Determine the (X, Y) coordinate at the center of the cell enclosing the given text.  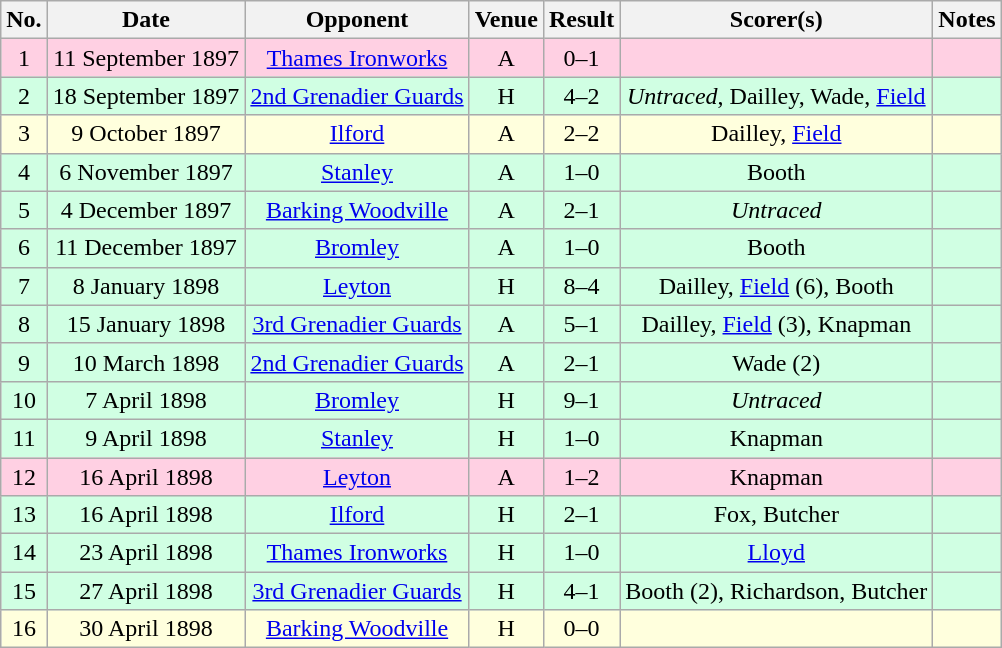
18 September 1897 (146, 96)
Lloyd (776, 553)
13 (24, 515)
4–1 (581, 591)
1–2 (581, 477)
4 December 1897 (146, 210)
Wade (2) (776, 362)
2–2 (581, 134)
9 October 1897 (146, 134)
7 April 1898 (146, 400)
8–4 (581, 286)
23 April 1898 (146, 553)
6 November 1897 (146, 172)
11 December 1897 (146, 248)
1 (24, 58)
7 (24, 286)
9 April 1898 (146, 438)
Dailley, Field (6), Booth (776, 286)
4 (24, 172)
Scorer(s) (776, 20)
Dailley, Field (776, 134)
Opponent (357, 20)
10 March 1898 (146, 362)
Venue (506, 20)
9 (24, 362)
30 April 1898 (146, 629)
Fox, Butcher (776, 515)
4–2 (581, 96)
15 (24, 591)
11 (24, 438)
3 (24, 134)
0–1 (581, 58)
15 January 1898 (146, 324)
Untraced, Dailley, Wade, Field (776, 96)
12 (24, 477)
8 January 1898 (146, 286)
Result (581, 20)
14 (24, 553)
16 (24, 629)
Dailley, Field (3), Knapman (776, 324)
6 (24, 248)
27 April 1898 (146, 591)
0–0 (581, 629)
Booth (2), Richardson, Butcher (776, 591)
10 (24, 400)
8 (24, 324)
Notes (967, 20)
No. (24, 20)
Date (146, 20)
11 September 1897 (146, 58)
5 (24, 210)
9–1 (581, 400)
2 (24, 96)
5–1 (581, 324)
